Capture the cell that displays the provided text and extract its (x, y) central coordinate. 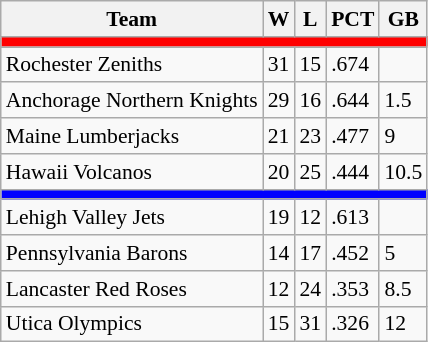
8.5 (403, 289)
.353 (352, 289)
Utica Olympics (132, 324)
.613 (352, 218)
.444 (352, 172)
Rochester Zeniths (132, 65)
25 (310, 172)
14 (279, 253)
29 (279, 101)
19 (279, 218)
.477 (352, 136)
24 (310, 289)
L (310, 19)
Lancaster Red Roses (132, 289)
Pennsylvania Barons (132, 253)
10.5 (403, 172)
20 (279, 172)
.326 (352, 324)
Hawaii Volcanos (132, 172)
PCT (352, 19)
Anchorage Northern Knights (132, 101)
W (279, 19)
.674 (352, 65)
.452 (352, 253)
Lehigh Valley Jets (132, 218)
16 (310, 101)
5 (403, 253)
Team (132, 19)
23 (310, 136)
17 (310, 253)
Maine Lumberjacks (132, 136)
.644 (352, 101)
1.5 (403, 101)
GB (403, 19)
21 (279, 136)
9 (403, 136)
